Find where the given text appears and provide that cell's center as (X, Y) coordinate. 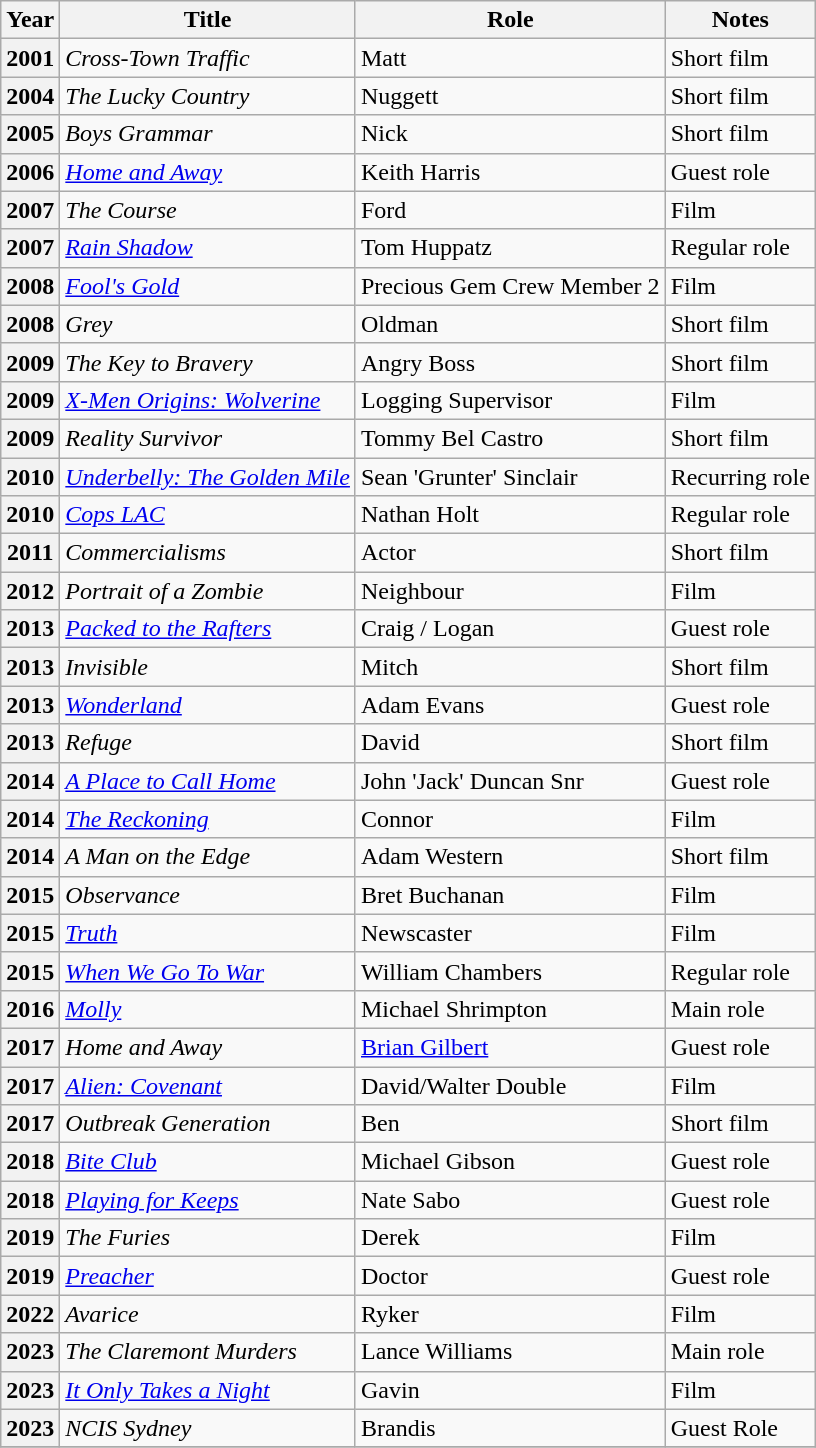
Bite Club (208, 1162)
The Reckoning (208, 819)
Oldman (510, 324)
2001 (30, 58)
Recurring role (740, 477)
NCIS Sydney (208, 1428)
The Key to Bravery (208, 362)
2016 (30, 1009)
Reality Survivor (208, 438)
Keith Harris (510, 172)
Portrait of a Zombie (208, 591)
Preacher (208, 1276)
Invisible (208, 667)
Fool's Gold (208, 286)
Sean 'Grunter' Sinclair (510, 477)
Observance (208, 895)
Logging Supervisor (510, 400)
Alien: Covenant (208, 1085)
John 'Jack' Duncan Snr (510, 781)
Playing for Keeps (208, 1200)
When We Go To War (208, 971)
Brian Gilbert (510, 1047)
Newscaster (510, 933)
Adam Evans (510, 705)
Guest Role (740, 1428)
Truth (208, 933)
Matt (510, 58)
David (510, 743)
Molly (208, 1009)
Actor (510, 553)
Michael Shrimpton (510, 1009)
Tom Huppatz (510, 248)
Tommy Bel Castro (510, 438)
Derek (510, 1238)
It Only Takes a Night (208, 1390)
Packed to the Rafters (208, 629)
2011 (30, 553)
Neighbour (510, 591)
Bret Buchanan (510, 895)
Mitch (510, 667)
Title (208, 20)
Brandis (510, 1428)
Craig / Logan (510, 629)
Refuge (208, 743)
Michael Gibson (510, 1162)
Ryker (510, 1314)
X-Men Origins: Wolverine (208, 400)
2012 (30, 591)
The Course (208, 210)
Adam Western (510, 857)
Cops LAC (208, 515)
Lance Williams (510, 1352)
2022 (30, 1314)
Gavin (510, 1390)
Boys Grammar (208, 134)
Cross-Town Traffic (208, 58)
A Place to Call Home (208, 781)
The Furies (208, 1238)
Wonderland (208, 705)
William Chambers (510, 971)
Angry Boss (510, 362)
Notes (740, 20)
Nuggett (510, 96)
A Man on the Edge (208, 857)
Rain Shadow (208, 248)
Grey (208, 324)
2005 (30, 134)
2006 (30, 172)
Role (510, 20)
David/Walter Double (510, 1085)
Ben (510, 1124)
Year (30, 20)
Nick (510, 134)
The Claremont Murders (208, 1352)
Underbelly: The Golden Mile (208, 477)
Doctor (510, 1276)
Precious Gem Crew Member 2 (510, 286)
The Lucky Country (208, 96)
Nathan Holt (510, 515)
Nate Sabo (510, 1200)
Outbreak Generation (208, 1124)
Commercialisms (208, 553)
2004 (30, 96)
Avarice (208, 1314)
Connor (510, 819)
Ford (510, 210)
